For the text-containing cell, return its midpoint in [x, y] coordinate format. 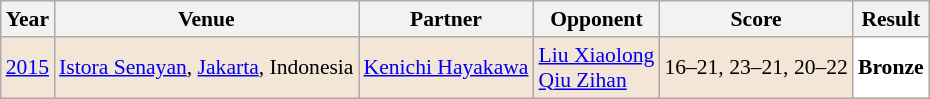
16–21, 23–21, 20–22 [756, 68]
Liu Xiaolong Qiu Zihan [596, 68]
Result [891, 19]
Year [28, 19]
Score [756, 19]
Kenichi Hayakawa [446, 68]
2015 [28, 68]
Opponent [596, 19]
Istora Senayan, Jakarta, Indonesia [206, 68]
Venue [206, 19]
Bronze [891, 68]
Partner [446, 19]
